Detect which cell encompasses the target text, then output its [X, Y] center coordinate. 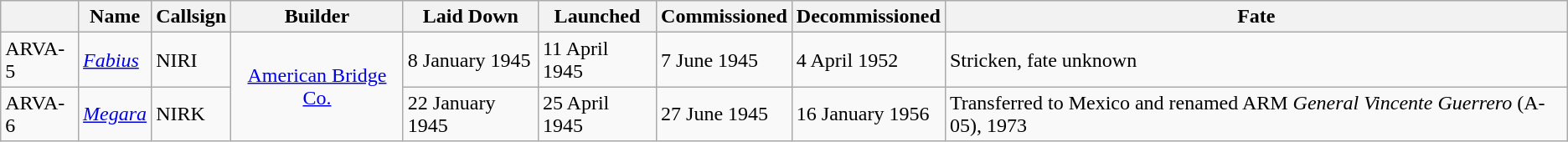
ARVA-6 [40, 114]
11 April 1945 [596, 60]
25 April 1945 [596, 114]
Launched [596, 17]
8 January 1945 [471, 60]
Callsign [191, 17]
Commissioned [725, 17]
NIRI [191, 60]
4 April 1952 [868, 60]
Builder [317, 17]
American Bridge Co. [317, 87]
Fate [1256, 17]
Transferred to Mexico and renamed ARM General Vincente Guerrero (A-05), 1973 [1256, 114]
16 January 1956 [868, 114]
27 June 1945 [725, 114]
Laid Down [471, 17]
Decommissioned [868, 17]
ARVA-5 [40, 60]
Megara [116, 114]
Fabius [116, 60]
NIRK [191, 114]
7 June 1945 [725, 60]
22 January 1945 [471, 114]
Stricken, fate unknown [1256, 60]
Name [116, 17]
